Capture the cell that displays the provided text and extract its (X, Y) central coordinate. 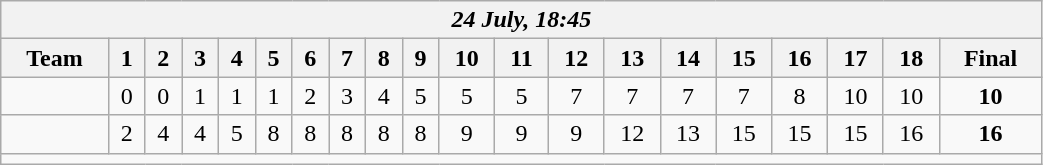
17 (856, 58)
14 (688, 58)
18 (911, 58)
Final (990, 58)
11 (522, 58)
Team (55, 58)
6 (310, 58)
24 July, 18:45 (522, 20)
